Locate the cell with the specified text and output its (x, y) center coordinate. 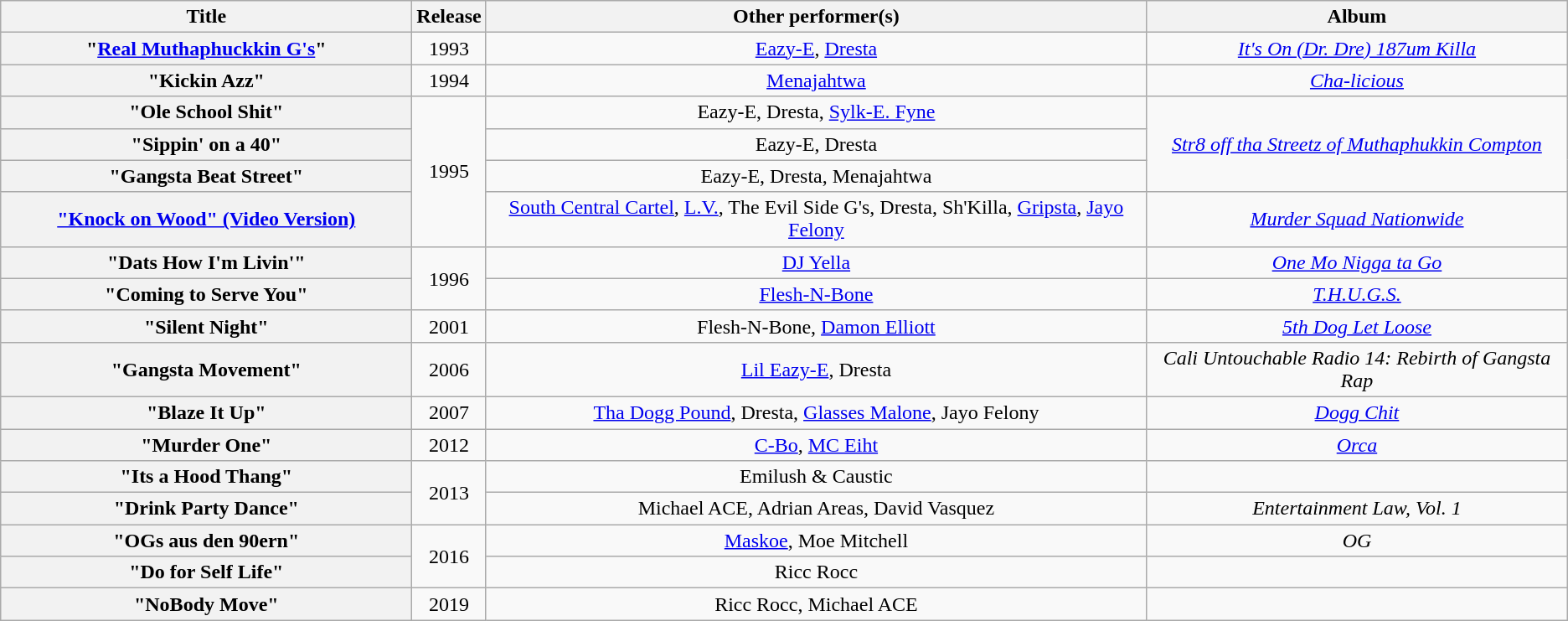
"Gangsta Movement" (206, 369)
OG (1357, 541)
"NoBody Move" (206, 604)
Other performer(s) (816, 17)
Ricc Rocc (816, 572)
Murder Squad Nationwide (1357, 220)
Flesh-N-Bone, Damon Elliott (816, 326)
"OGs aus den 90ern" (206, 541)
Eazy-E, Dresta, Menajahtwa (816, 176)
Ricc Rocc, Michael ACE (816, 604)
2013 (449, 493)
"Kickin Azz" (206, 80)
"Murder One" (206, 445)
"Blaze It Up" (206, 412)
It's On (Dr. Dre) 187um Killa (1357, 49)
"Real Muthaphuckkin G's" (206, 49)
Release (449, 17)
Cali Untouchable Radio 14: Rebirth of Gangsta Rap (1357, 369)
2007 (449, 412)
Menajahtwa (816, 80)
5th Dog Let Loose (1357, 326)
"Do for Self Life" (206, 572)
1994 (449, 80)
Michael ACE, Adrian Areas, David Vasquez (816, 509)
1995 (449, 171)
Album (1357, 17)
2019 (449, 604)
DJ Yella (816, 262)
One Mo Nigga ta Go (1357, 262)
"Gangsta Beat Street" (206, 176)
C-Bo, MC Eiht (816, 445)
Eazy-E, Dresta, Sylk-E. Fyne (816, 112)
Lil Eazy-E, Dresta (816, 369)
Str8 off tha Streetz of Muthaphukkin Compton (1357, 144)
2012 (449, 445)
"Sippin' on a 40" (206, 144)
Tha Dogg Pound, Dresta, Glasses Malone, Jayo Felony (816, 412)
1996 (449, 278)
2001 (449, 326)
Emilush & Caustic (816, 477)
"Knock on Wood" (Video Version) (206, 220)
Title (206, 17)
Flesh-N-Bone (816, 294)
"Ole School Shit" (206, 112)
"Silent Night" (206, 326)
"Its a Hood Thang" (206, 477)
South Central Cartel, L.V., The Evil Side G's, Dresta, Sh'Killa, Gripsta, Jayo Felony (816, 220)
Entertainment Law, Vol. 1 (1357, 509)
Maskoe, Moe Mitchell (816, 541)
T.H.U.G.S. (1357, 294)
Dogg Chit (1357, 412)
Cha-licious (1357, 80)
Orca (1357, 445)
"Dats How I'm Livin'" (206, 262)
"Coming to Serve You" (206, 294)
"Drink Party Dance" (206, 509)
2016 (449, 556)
1993 (449, 49)
2006 (449, 369)
